Output the (X, Y) coordinate of the center of the cell containing the given text.  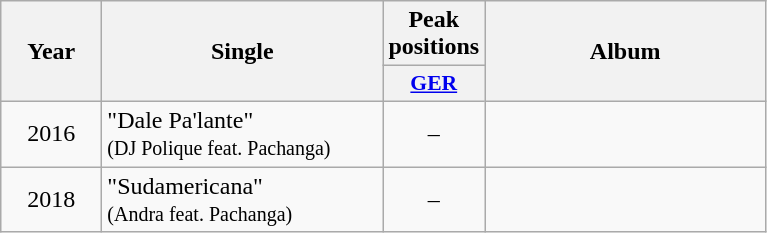
Single (242, 52)
Album (626, 52)
"Sudamericana"(Andra feat. Pachanga) (242, 198)
2018 (52, 198)
"Dale Pa'lante"(DJ Polique feat. Pachanga) (242, 134)
GER (434, 84)
2016 (52, 134)
Peak positions (434, 34)
Year (52, 52)
